Detect which cell encompasses the target text, then output its [X, Y] center coordinate. 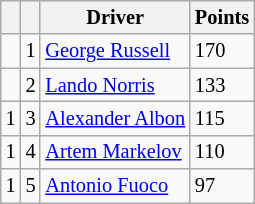
170 [222, 51]
2 [31, 85]
97 [222, 186]
Points [222, 17]
3 [31, 118]
5 [31, 186]
Alexander Albon [115, 118]
4 [31, 152]
133 [222, 85]
George Russell [115, 51]
115 [222, 118]
Artem Markelov [115, 152]
110 [222, 152]
Lando Norris [115, 85]
Driver [115, 17]
Antonio Fuoco [115, 186]
